Detect which cell encompasses the target text, then output its [X, Y] center coordinate. 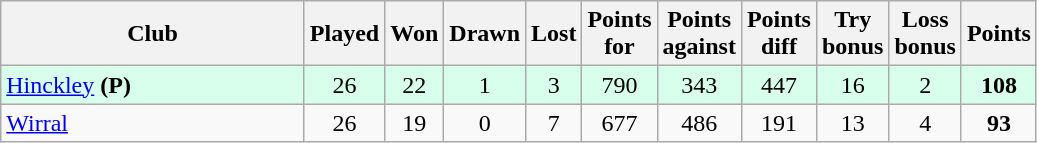
790 [620, 85]
Drawn [485, 34]
22 [414, 85]
Wirral [153, 123]
343 [699, 85]
108 [998, 85]
Hinckley (P) [153, 85]
Try bonus [852, 34]
19 [414, 123]
Points for [620, 34]
Loss bonus [925, 34]
7 [554, 123]
Won [414, 34]
486 [699, 123]
Club [153, 34]
93 [998, 123]
16 [852, 85]
2 [925, 85]
Played [344, 34]
0 [485, 123]
3 [554, 85]
Lost [554, 34]
4 [925, 123]
Points against [699, 34]
13 [852, 123]
1 [485, 85]
Points diff [778, 34]
Points [998, 34]
447 [778, 85]
677 [620, 123]
191 [778, 123]
